From the cell containing the given text, extract its center point as [x, y] coordinate. 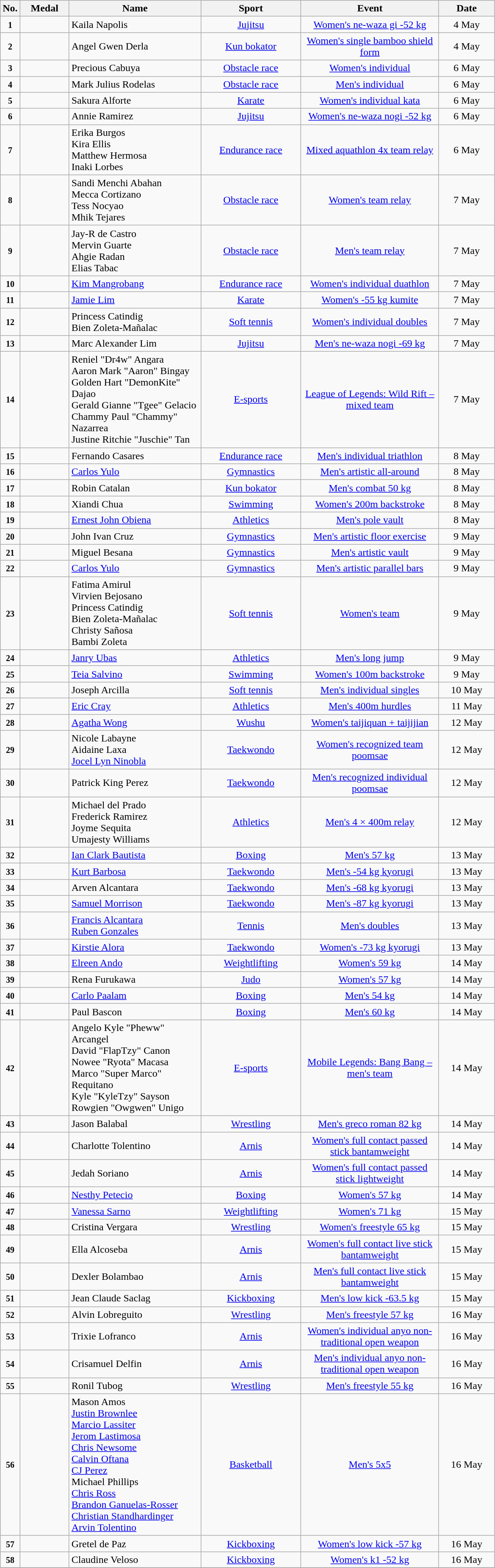
58 [10, 1560]
Sandi Menchi AbahanMecca CortizanoTess NocyaoMhik Tejares [135, 200]
Erika BurgosKira EllisMatthew HermosaInaki Lorbes [135, 150]
Agatha Wong [135, 722]
35 [10, 904]
Wushu [251, 722]
Men's 57 kg [370, 855]
Sport [251, 8]
Men's 4 × 400m relay [370, 822]
38 [10, 963]
Men's pole vault [370, 520]
9 [10, 251]
Carlo Paalam [135, 995]
39 [10, 979]
5 [10, 100]
Gretel de Paz [135, 1543]
24 [10, 658]
Women's full contact passed stick lightweight [370, 1173]
18 [10, 504]
40 [10, 995]
Ian Clark Bautista [135, 855]
Men's 60 kg [370, 1011]
6 [10, 116]
20 [10, 536]
Charlotte Tolentino [135, 1145]
Men's artistic vault [370, 552]
Kurt Barbosa [135, 871]
21 [10, 552]
10 May [467, 690]
57 [10, 1543]
Nicole LabayneAidaine LaxaJocel Lyn Ninobla [135, 750]
46 [10, 1195]
53 [10, 1337]
Annie Ramirez [135, 116]
26 [10, 690]
10 [10, 284]
Teia Salvino [135, 674]
Jason Balabal [135, 1124]
Marc Alexander Lim [135, 344]
Cristina Vergara [135, 1227]
Crisamuel Delfin [135, 1364]
Mixed aquathlon 4x team relay [370, 150]
Kim Mangrobang [135, 284]
42 [10, 1067]
Paul Bascon [135, 1011]
54 [10, 1364]
Women's individual kata [370, 100]
49 [10, 1249]
8 [10, 200]
Men's greco roman 82 kg [370, 1124]
Tennis [251, 925]
Angelo Kyle "Pheww" Arcangel David "FlapTzy" Canon Nowee "Ryota" Macasa Marco "Super Marco" Requitano Kyle "KyleTzy" Sayson Rowgien "Owgwen" Unigo [135, 1067]
55 [10, 1386]
11 [10, 300]
Men's recognized individual poomsae [370, 783]
Women's taijiquan + taijijian [370, 722]
Xiandi Chua [135, 504]
27 [10, 706]
Arven Alcantara [135, 887]
28 [10, 722]
Men's long jump [370, 658]
Sakura Alforte [135, 100]
Women's k1 -52 kg [370, 1560]
15 [10, 456]
Princess Catindig Bien Zoleta-Mañalac [135, 322]
Women's recognized team poomsae [370, 750]
Patrick King Perez [135, 783]
25 [10, 674]
48 [10, 1227]
Women's single bamboo shield form [370, 47]
Women's -73 kg kyorugi [370, 947]
Women's low kick -57 kg [370, 1543]
John Ivan Cruz [135, 536]
Women's freestyle 65 kg [370, 1227]
17 [10, 488]
Jean Claude Saclag [135, 1298]
45 [10, 1173]
Jedah Soriano [135, 1173]
Men's freestyle 57 kg [370, 1314]
Precious Cabuya [135, 68]
Men's artistic parallel bars [370, 568]
Men's -87 kg kyorugi [370, 904]
2 [10, 47]
Janry Ubas [135, 658]
Women's individual doubles [370, 322]
Men's freestyle 55 kg [370, 1386]
Men's doubles [370, 925]
Ella Alcoseba [135, 1249]
4 [10, 84]
Men's ne-waza nogi -69 kg [370, 344]
33 [10, 871]
22 [10, 568]
50 [10, 1276]
14 [10, 400]
Men's -68 kg kyorugi [370, 887]
43 [10, 1124]
36 [10, 925]
Women's team [370, 613]
7 [10, 150]
Robin Catalan [135, 488]
31 [10, 822]
44 [10, 1145]
Claudine Veloso [135, 1560]
Men's low kick -63.5 kg [370, 1298]
Women's -55 kg kumite [370, 300]
Women's individual duathlon [370, 284]
Alvin Lobreguito [135, 1314]
Ronil Tubog [135, 1386]
Angel Gwen Derla [135, 47]
Men's individual triathlon [370, 456]
Nesthy Petecio [135, 1195]
Men's -54 kg kyorugi [370, 871]
34 [10, 887]
19 [10, 520]
Women's 100m backstroke [370, 674]
Women's full contact passed stick bantamweight [370, 1145]
Eric Cray [135, 706]
Women's ne-waza nogi -52 kg [370, 116]
Men's full contact live stick bantamweight [370, 1276]
No. [10, 8]
Men's combat 50 kg [370, 488]
Fernando Casares [135, 456]
Event [370, 8]
30 [10, 783]
16 [10, 472]
51 [10, 1298]
Women's 71 kg [370, 1211]
3 [10, 68]
League of Legends: Wild Rift – mixed team [370, 400]
Men's 400m hurdles [370, 706]
29 [10, 750]
Miguel Besana [135, 552]
Elreen Ando [135, 963]
Women's ne-waza gi -52 kg [370, 25]
Samuel Morrison [135, 904]
Men's artistic all-around [370, 472]
Men's individual anyo non-traditional open weapon [370, 1364]
Women's 59 kg [370, 963]
13 [10, 344]
32 [10, 855]
Men's artistic floor exercise [370, 536]
Men's 5x5 [370, 1464]
Women's individual anyo non-traditional open weapon [370, 1337]
Joseph Arcilla [135, 690]
Basketball [251, 1464]
11 May [467, 706]
Women's individual [370, 68]
Michael del PradoFrederick RamirezJoyme SequitaUmajesty Williams [135, 822]
Francis Alcantara Ruben Gonzales [135, 925]
Women's team relay [370, 200]
Jay-R de CastroMervin GuarteAhgie RadanElias Tabac [135, 251]
Women's 200m backstroke [370, 504]
23 [10, 613]
Ernest John Obiena [135, 520]
Mobile Legends: Bang Bang – men's team [370, 1067]
47 [10, 1211]
Date [467, 8]
Women's full contact live stick bantamweight [370, 1249]
Trixie Lofranco [135, 1337]
Dexler Bolambao [135, 1276]
41 [10, 1011]
Name [135, 8]
56 [10, 1464]
12 [10, 322]
1 [10, 25]
Vanessa Sarno [135, 1211]
Men's 54 kg [370, 995]
Men's individual [370, 84]
Kirstie Alora [135, 947]
Men's team relay [370, 251]
Rena Furukawa [135, 979]
Men's individual singles [370, 690]
Fatima Amirul Virvien Bejosano Princess Catindig Bien Zoleta-Mañalac Christy Sañosa Bambi Zoleta [135, 613]
37 [10, 947]
Kaila Napolis [135, 25]
Mark Julius Rodelas [135, 84]
Judo [251, 979]
Medal [44, 8]
Jamie Lim [135, 300]
52 [10, 1314]
